Search for the cell housing the specified text and yield its [x, y] center coordinate. 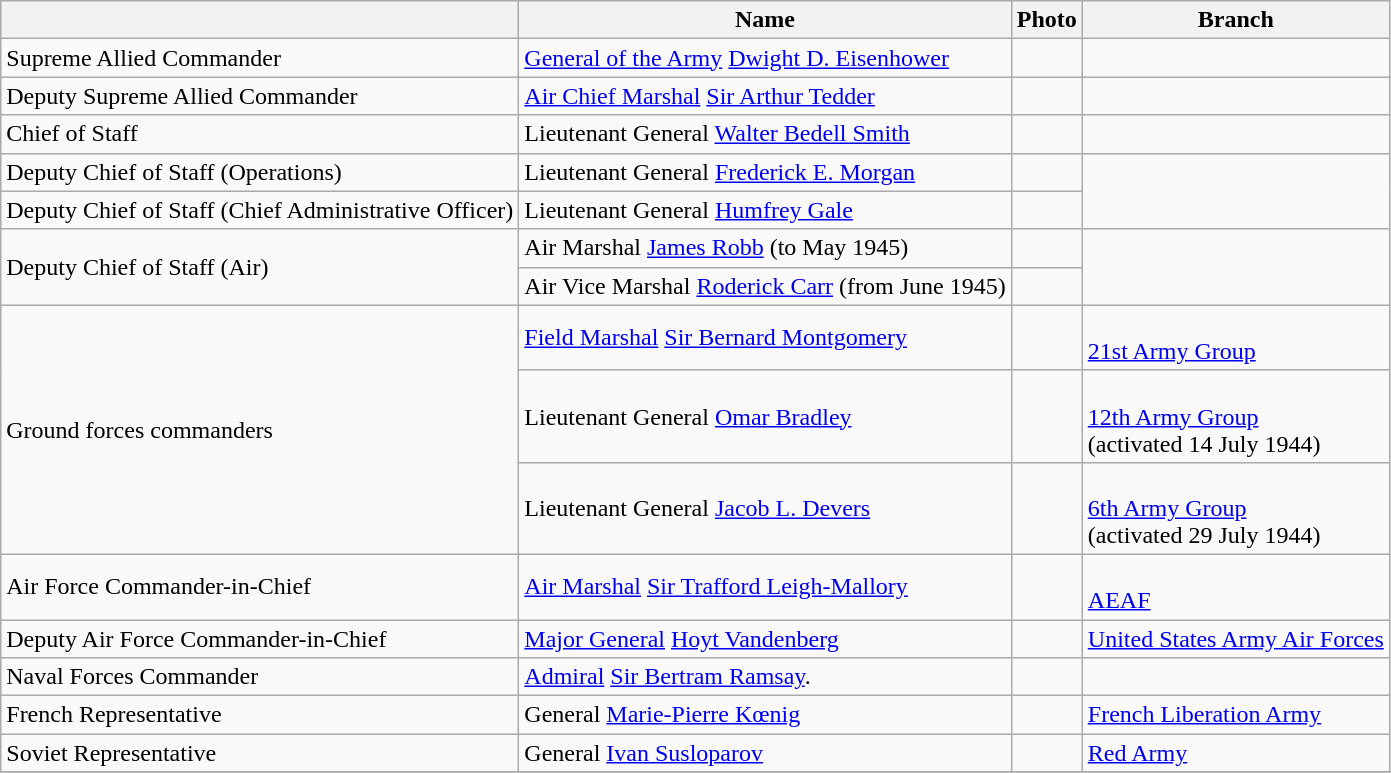
Lieutenant General Jacob L. Devers [765, 508]
Deputy Chief of Staff (Chief Administrative Officer) [260, 210]
Name [765, 20]
Chief of Staff [260, 134]
Lieutenant General Omar Bradley [765, 416]
AEAF [1236, 586]
Branch [1236, 20]
Field Marshal Sir Bernard Montgomery [765, 338]
Ground forces commanders [260, 430]
Major General Hoyt Vandenberg [765, 639]
12th Army Group(activated 14 July 1944) [1236, 416]
Lieutenant General Frederick E. Morgan [765, 172]
United States Army Air Forces [1236, 639]
General Marie-Pierre Kœnig [765, 715]
French Representative [260, 715]
Air Vice Marshal Roderick Carr (from June 1945) [765, 286]
Deputy Air Force Commander-in-Chief [260, 639]
Air Chief Marshal Sir Arthur Tedder [765, 96]
Deputy Supreme Allied Commander [260, 96]
Red Army [1236, 753]
Soviet Representative [260, 753]
6th Army Group(activated 29 July 1944) [1236, 508]
Air Force Commander-in-Chief [260, 586]
Naval Forces Commander [260, 677]
21st Army Group [1236, 338]
Deputy Chief of Staff (Air) [260, 267]
Photo [1046, 20]
Supreme Allied Commander [260, 58]
Deputy Chief of Staff (Operations) [260, 172]
Air Marshal Sir Trafford Leigh-Mallory [765, 586]
Admiral Sir Bertram Ramsay. [765, 677]
French Liberation Army [1236, 715]
Air Marshal James Robb (to May 1945) [765, 248]
Lieutenant General Walter Bedell Smith [765, 134]
Lieutenant General Humfrey Gale [765, 210]
General Ivan Susloparov [765, 753]
General of the Army Dwight D. Eisenhower [765, 58]
